Find where the given text appears and provide that cell's center as [x, y] coordinate. 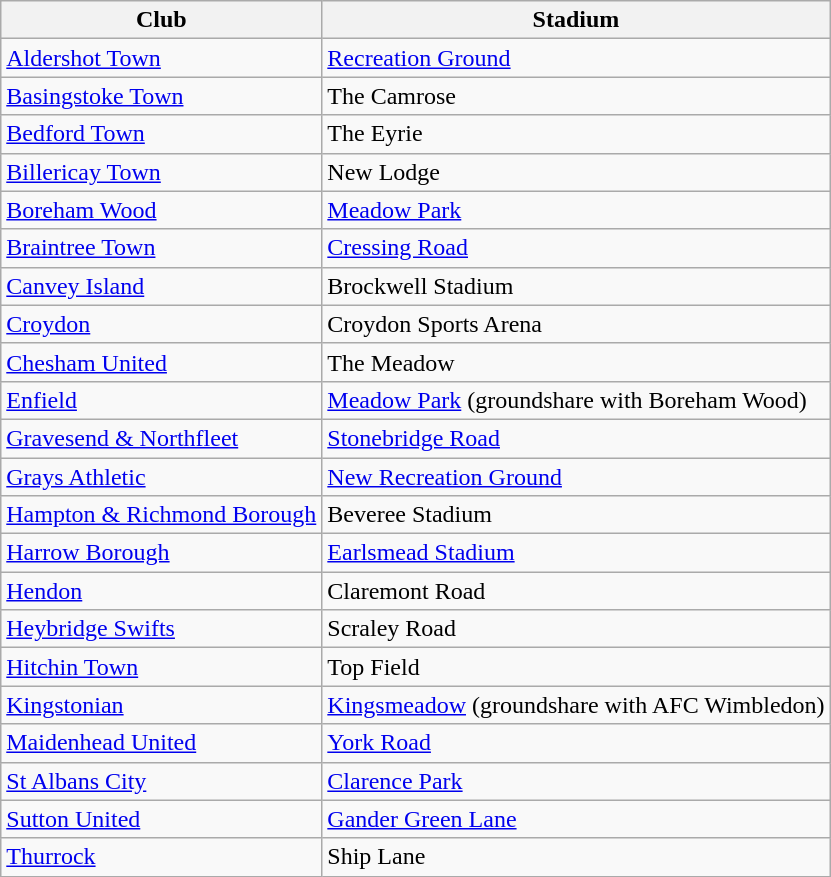
Gravesend & Northfleet [162, 438]
Kingsmeadow (groundshare with AFC Wimbledon) [576, 705]
Basingstoke Town [162, 96]
Croydon [162, 324]
The Eyrie [576, 134]
Chesham United [162, 362]
Gander Green Lane [576, 819]
Stonebridge Road [576, 438]
Claremont Road [576, 591]
Earlsmead Stadium [576, 553]
York Road [576, 743]
Kingstonian [162, 705]
New Lodge [576, 172]
Cressing Road [576, 248]
Canvey Island [162, 286]
Grays Athletic [162, 477]
Billericay Town [162, 172]
Stadium [576, 20]
Hendon [162, 591]
Boreham Wood [162, 210]
Sutton United [162, 819]
Beveree Stadium [576, 515]
Hampton & Richmond Borough [162, 515]
Club [162, 20]
Brockwell Stadium [576, 286]
St Albans City [162, 781]
New Recreation Ground [576, 477]
The Camrose [576, 96]
Bedford Town [162, 134]
Thurrock [162, 857]
Top Field [576, 667]
Scraley Road [576, 629]
Maidenhead United [162, 743]
Heybridge Swifts [162, 629]
Meadow Park [576, 210]
Clarence Park [576, 781]
Meadow Park (groundshare with Boreham Wood) [576, 400]
Harrow Borough [162, 553]
Enfield [162, 400]
Recreation Ground [576, 58]
Aldershot Town [162, 58]
Braintree Town [162, 248]
Hitchin Town [162, 667]
Croydon Sports Arena [576, 324]
Ship Lane [576, 857]
The Meadow [576, 362]
